Determine the [X, Y] coordinate at the center of the cell enclosing the given text.  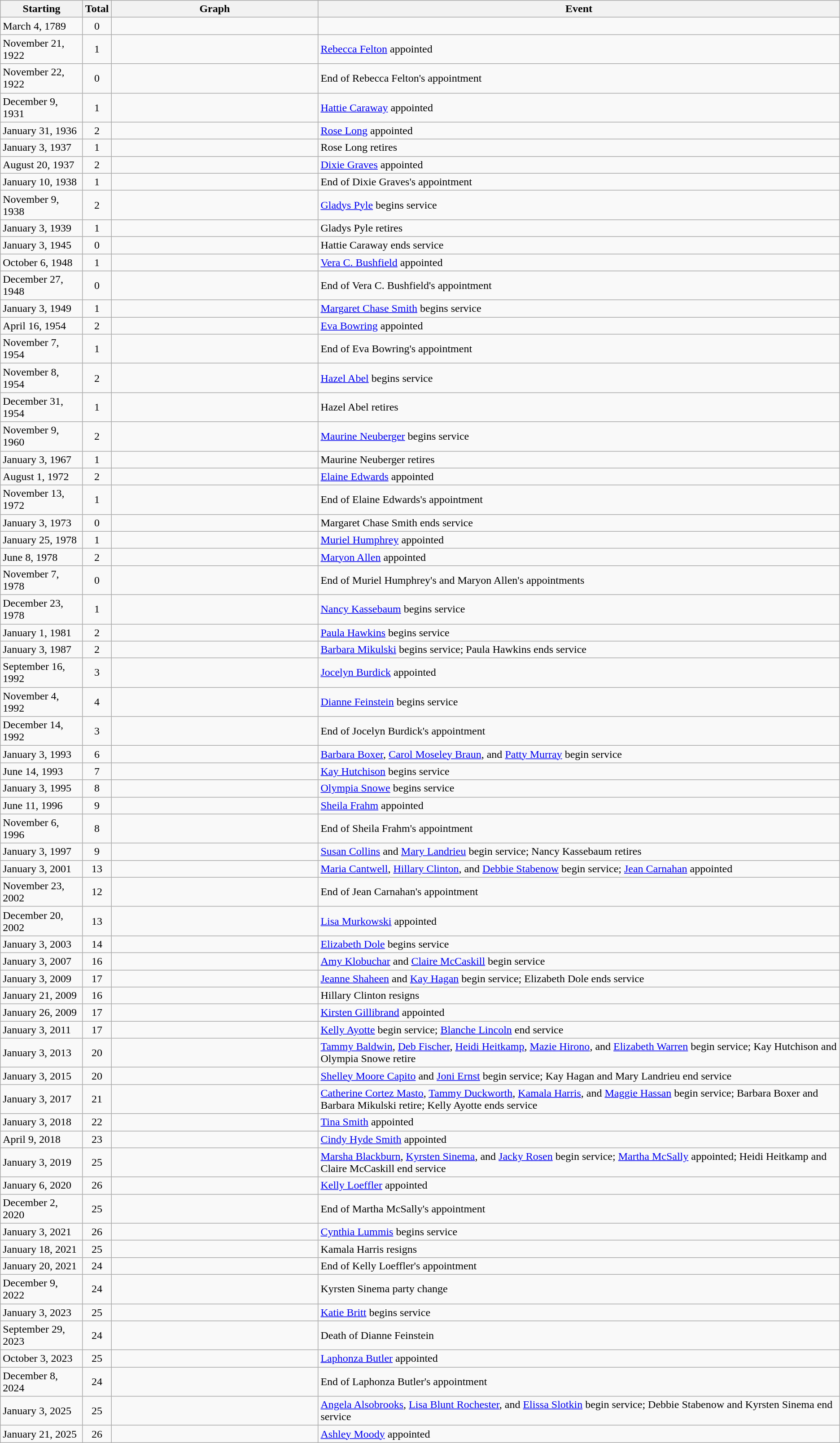
January 3, 1937 [42, 148]
Dianne Feinstein begins service [579, 702]
January 3, 1939 [42, 228]
January 20, 2021 [42, 1266]
January 18, 2021 [42, 1249]
December 8, 2024 [42, 1382]
End of Martha McSally's appointment [579, 1209]
January 3, 2009 [42, 979]
January 3, 1973 [42, 523]
End of Kelly Loeffler's appointment [579, 1266]
Barbara Boxer, Carol Moseley Braun, and Patty Murray begin service [579, 754]
Hillary Clinton resigns [579, 996]
January 3, 1945 [42, 245]
End of Eva Bowring's appointment [579, 349]
January 3, 1995 [42, 788]
December 2, 2020 [42, 1209]
Eva Bowring appointed [579, 326]
End of Elaine Edwards's appointment [579, 500]
January 3, 1949 [42, 309]
Muriel Humphrey appointed [579, 540]
January 3, 2025 [42, 1411]
January 3, 2023 [42, 1312]
September 16, 1992 [42, 673]
November 21, 1922 [42, 49]
Cynthia Lummis begins service [579, 1232]
End of Muriel Humphrey's and Maryon Allen's appointments [579, 580]
Cindy Hyde Smith appointed [579, 1139]
January 3, 2001 [42, 869]
Katie Britt begins service [579, 1312]
End of Rebecca Felton's appointment [579, 78]
7 [97, 771]
Elaine Edwards appointed [579, 477]
September 29, 2023 [42, 1335]
January 3, 2018 [42, 1122]
January 3, 2017 [42, 1099]
Maria Cantwell, Hillary Clinton, and Debbie Stabenow begin service; Jean Carnahan appointed [579, 869]
Maurine Neuberger begins service [579, 436]
January 3, 2013 [42, 1053]
January 10, 1938 [42, 182]
August 20, 1937 [42, 165]
End of Vera C. Bushfield's appointment [579, 285]
Paula Hawkins begins service [579, 632]
Rose Long appointed [579, 131]
Vera C. Bushfield appointed [579, 262]
Rebecca Felton appointed [579, 49]
22 [97, 1122]
Shelley Moore Capito and Joni Ernst begin service; Kay Hagan and Mary Landrieu end service [579, 1076]
January 26, 2009 [42, 1013]
November 9, 1938 [42, 205]
Jeanne Shaheen and Kay Hagan begin service; Elizabeth Dole ends service [579, 979]
June 14, 1993 [42, 771]
Barbara Mikulski begins service; Paula Hawkins ends service [579, 650]
November 7, 1978 [42, 580]
Total [97, 9]
Kelly Loeffler appointed [579, 1185]
October 6, 1948 [42, 262]
November 4, 1992 [42, 702]
January 3, 1993 [42, 754]
November 6, 1996 [42, 828]
June 11, 1996 [42, 805]
Starting [42, 9]
January 1, 1981 [42, 632]
Death of Dianne Feinstein [579, 1335]
Tammy Baldwin, Deb Fischer, Heidi Heitkamp, Mazie Hirono, and Elizabeth Warren begin service; Kay Hutchison and Olympia Snowe retire [579, 1053]
November 13, 1972 [42, 500]
April 16, 1954 [42, 326]
November 23, 2002 [42, 892]
January 3, 1987 [42, 650]
Dixie Graves appointed [579, 165]
Margaret Chase Smith begins service [579, 309]
Laphonza Butler appointed [579, 1359]
Graph [214, 9]
Kamala Harris resigns [579, 1249]
November 22, 1922 [42, 78]
Hazel Abel retires [579, 407]
Hazel Abel begins service [579, 378]
Hattie Caraway ends service [579, 245]
14 [97, 944]
January 3, 2015 [42, 1076]
Gladys Pyle retires [579, 228]
January 3, 2019 [42, 1162]
End of Jean Carnahan's appointment [579, 892]
21 [97, 1099]
January 21, 2009 [42, 996]
January 3, 2007 [42, 961]
November 9, 1960 [42, 436]
December 14, 1992 [42, 731]
Kyrsten Sinema party change [579, 1289]
Kay Hutchison begins service [579, 771]
January 21, 2025 [42, 1434]
4 [97, 702]
12 [97, 892]
Maurine Neuberger retires [579, 459]
January 25, 1978 [42, 540]
6 [97, 754]
Marsha Blackburn, Kyrsten Sinema, and Jacky Rosen begin service; Martha McSally appointed; Heidi Heitkamp and Claire McCaskill end service [579, 1162]
March 4, 1789 [42, 26]
August 1, 1972 [42, 477]
End of Laphonza Butler's appointment [579, 1382]
Amy Klobuchar and Claire McCaskill begin service [579, 961]
December 9, 2022 [42, 1289]
November 7, 1954 [42, 349]
June 8, 1978 [42, 557]
Sheila Frahm appointed [579, 805]
Hattie Caraway appointed [579, 108]
Susan Collins and Mary Landrieu begin service; Nancy Kassebaum retires [579, 852]
October 3, 2023 [42, 1359]
December 27, 1948 [42, 285]
Angela Alsobrooks, Lisa Blunt Rochester, and Elissa Slotkin begin service; Debbie Stabenow and Kyrsten Sinema end service [579, 1411]
January 3, 2011 [42, 1030]
23 [97, 1139]
January 3, 2021 [42, 1232]
November 8, 1954 [42, 378]
Olympia Snowe begins service [579, 788]
End of Sheila Frahm's appointment [579, 828]
Maryon Allen appointed [579, 557]
January 3, 2003 [42, 944]
Rose Long retires [579, 148]
Tina Smith appointed [579, 1122]
December 23, 1978 [42, 609]
End of Dixie Graves's appointment [579, 182]
Kelly Ayotte begin service; Blanche Lincoln end service [579, 1030]
Jocelyn Burdick appointed [579, 673]
Elizabeth Dole begins service [579, 944]
April 9, 2018 [42, 1139]
January 3, 1967 [42, 459]
January 31, 1936 [42, 131]
End of Jocelyn Burdick's appointment [579, 731]
January 3, 1997 [42, 852]
Gladys Pyle begins service [579, 205]
Kirsten Gillibrand appointed [579, 1013]
December 31, 1954 [42, 407]
Lisa Murkowski appointed [579, 921]
December 20, 2002 [42, 921]
December 9, 1931 [42, 108]
January 6, 2020 [42, 1185]
Event [579, 9]
Margaret Chase Smith ends service [579, 523]
Nancy Kassebaum begins service [579, 609]
Ashley Moody appointed [579, 1434]
